Scan for the cell matching the given text and deliver its (x, y) coordinate at center. 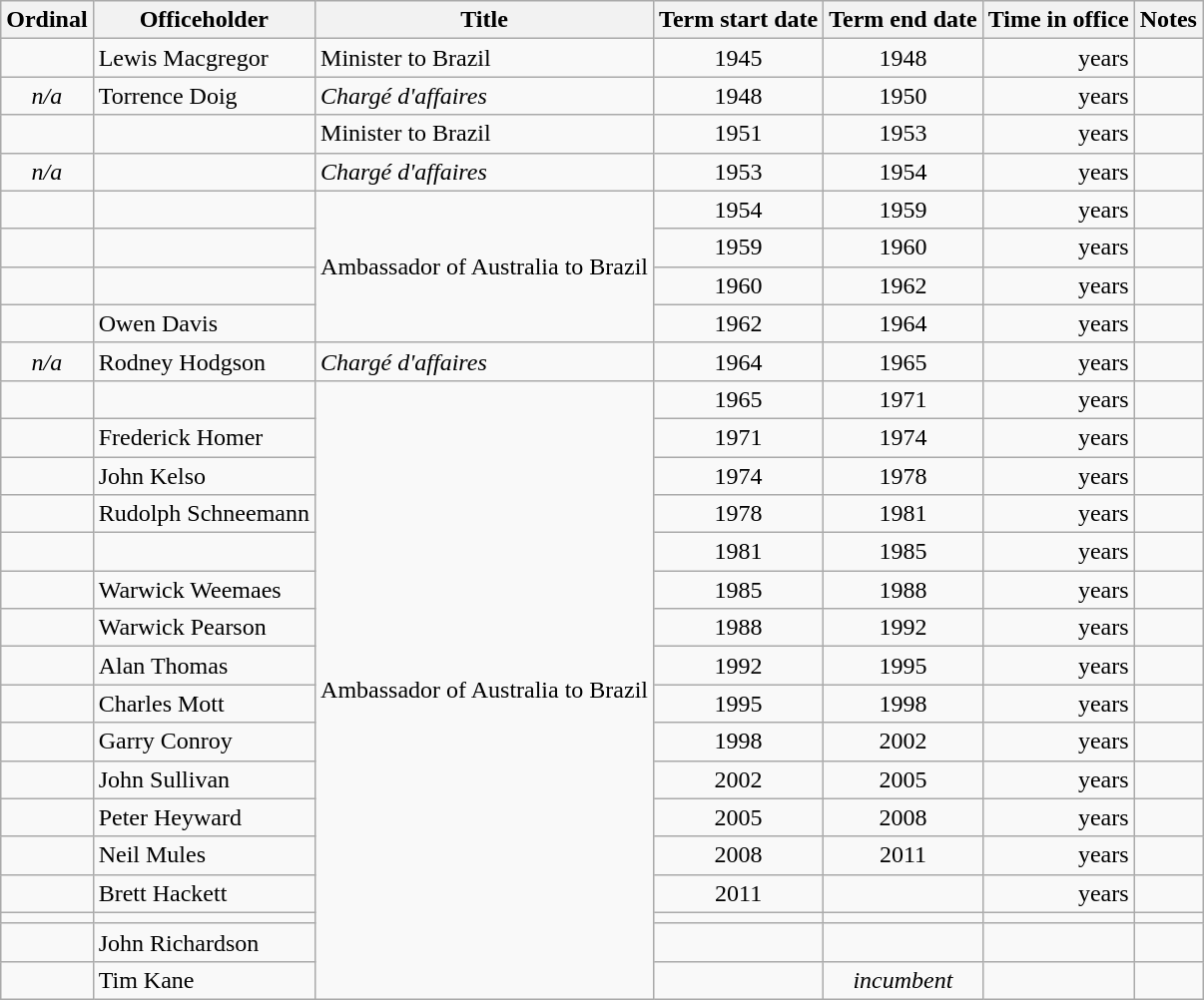
Term end date (903, 20)
Title (485, 20)
Officeholder (204, 20)
Tim Kane (204, 980)
Owen Davis (204, 323)
John Sullivan (204, 779)
Time in office (1058, 20)
Alan Thomas (204, 666)
Rodney Hodgson (204, 361)
Neil Mules (204, 855)
Rudolph Schneemann (204, 514)
1951 (739, 134)
Charles Mott (204, 704)
Frederick Homer (204, 437)
Brett Hackett (204, 893)
Warwick Weemaes (204, 590)
1945 (739, 58)
Lewis Macgregor (204, 58)
Peter Heyward (204, 817)
Warwick Pearson (204, 628)
John Kelso (204, 476)
Torrence Doig (204, 96)
Term start date (739, 20)
incumbent (903, 980)
Notes (1168, 20)
Ordinal (47, 20)
Garry Conroy (204, 742)
1950 (903, 96)
John Richardson (204, 942)
